For the text-containing cell, return its midpoint in [x, y] coordinate format. 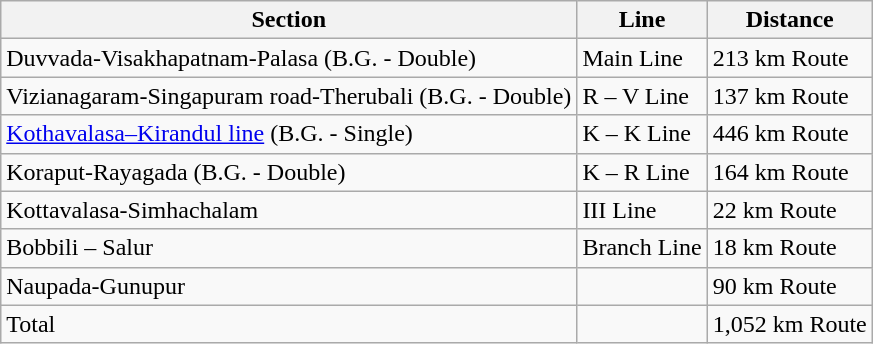
Duvvada-Visakhapatnam-Palasa (B.G. - Double) [289, 58]
Kottavalasa-Simhachalam [289, 210]
K – K Line [642, 134]
90 km Route [790, 286]
Bobbili – Salur [289, 248]
Naupada-Gunupur [289, 286]
18 km Route [790, 248]
Koraput-Rayagada (B.G. - Double) [289, 172]
Kothavalasa–Kirandul line (B.G. - Single) [289, 134]
Distance [790, 20]
213 km Route [790, 58]
446 km Route [790, 134]
Branch Line [642, 248]
R – V Line [642, 96]
Line [642, 20]
Main Line [642, 58]
22 km Route [790, 210]
Vizianagaram-Singapuram road-Therubali (B.G. - Double) [289, 96]
K – R Line [642, 172]
III Line [642, 210]
Section [289, 20]
137 km Route [790, 96]
164 km Route [790, 172]
1,052 km Route [790, 324]
Total [289, 324]
